Search for the cell housing the specified text and yield its (x, y) center coordinate. 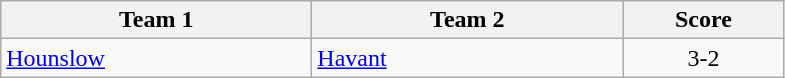
Team 2 (468, 20)
Score (704, 20)
Havant (468, 58)
3-2 (704, 58)
Team 1 (156, 20)
Hounslow (156, 58)
